Detect which cell encompasses the target text, then output its [x, y] center coordinate. 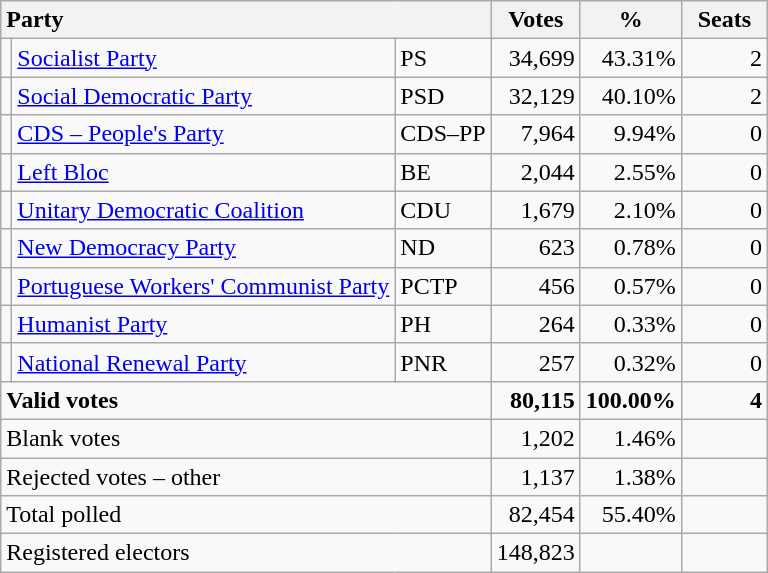
Seats [724, 20]
Unitary Democratic Coalition [204, 210]
New Democracy Party [204, 248]
264 [536, 324]
2.55% [630, 172]
2,044 [536, 172]
7,964 [536, 134]
43.31% [630, 58]
ND [443, 248]
Blank votes [246, 438]
PH [443, 324]
1.38% [630, 477]
CDS – People's Party [204, 134]
0.78% [630, 248]
32,129 [536, 96]
Left Bloc [204, 172]
40.10% [630, 96]
% [630, 20]
9.94% [630, 134]
34,699 [536, 58]
82,454 [536, 515]
BE [443, 172]
CDS–PP [443, 134]
257 [536, 362]
Rejected votes – other [246, 477]
Socialist Party [204, 58]
4 [724, 400]
55.40% [630, 515]
CDU [443, 210]
2.10% [630, 210]
1,137 [536, 477]
Portuguese Workers' Communist Party [204, 286]
PS [443, 58]
0.32% [630, 362]
Social Democratic Party [204, 96]
Total polled [246, 515]
623 [536, 248]
PCTP [443, 286]
Votes [536, 20]
Party [246, 20]
PNR [443, 362]
PSD [443, 96]
0.57% [630, 286]
Valid votes [246, 400]
National Renewal Party [204, 362]
80,115 [536, 400]
1,679 [536, 210]
456 [536, 286]
1,202 [536, 438]
Humanist Party [204, 324]
1.46% [630, 438]
148,823 [536, 553]
0.33% [630, 324]
Registered electors [246, 553]
100.00% [630, 400]
